Provide the (x, y) coordinate of the cell's center where the given text is located.  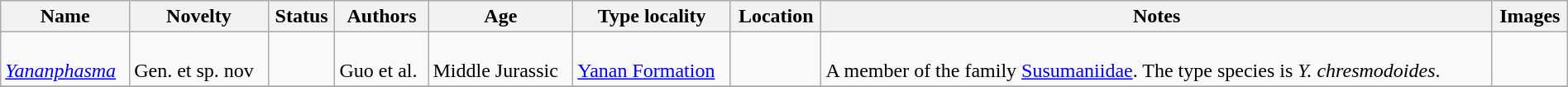
Yanan Formation (652, 60)
Name (65, 17)
Middle Jurassic (501, 60)
Yananphasma (65, 60)
Age (501, 17)
Gen. et sp. nov (199, 60)
A member of the family Susumaniidae. The type species is Y. chresmodoides. (1156, 60)
Status (301, 17)
Authors (382, 17)
Notes (1156, 17)
Novelty (199, 17)
Type locality (652, 17)
Location (776, 17)
Images (1530, 17)
Guo et al. (382, 60)
